Identify which cell holds the provided text, then report its (X, Y) central coordinate. 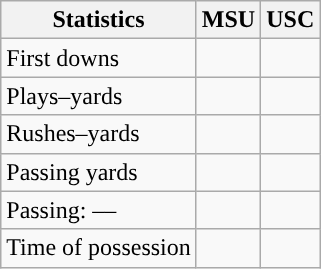
Time of possession (99, 248)
Statistics (99, 20)
First downs (99, 58)
Passing yards (99, 172)
Rushes–yards (99, 134)
Passing: –– (99, 210)
Plays–yards (99, 96)
USC (290, 20)
MSU (228, 20)
